Determine the [x, y] coordinate at the center of the cell enclosing the given text.  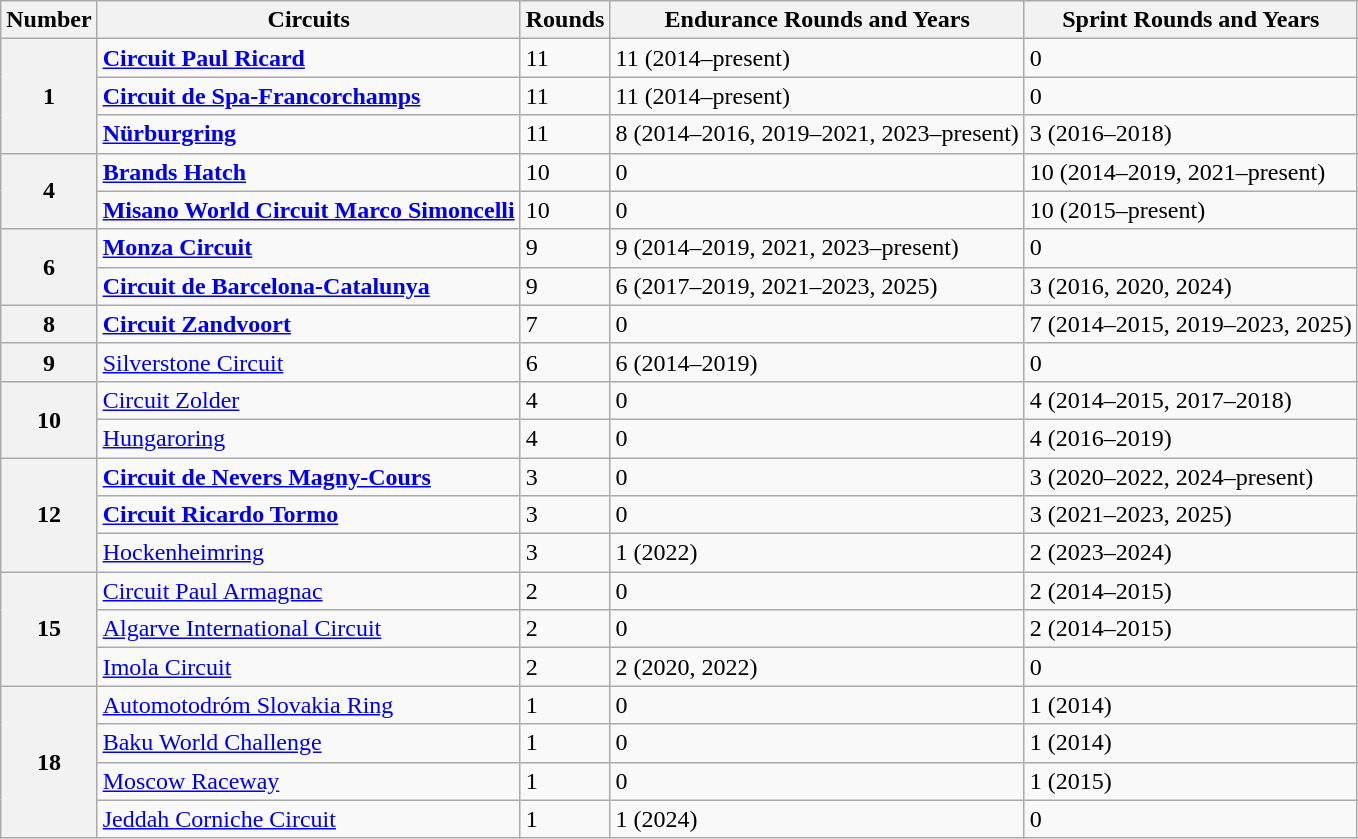
Rounds [565, 20]
7 (2014–2015, 2019–2023, 2025) [1190, 324]
2 (2020, 2022) [817, 667]
Misano World Circuit Marco Simoncelli [308, 210]
3 (2016–2018) [1190, 134]
1 (2015) [1190, 781]
Number [49, 20]
Moscow Raceway [308, 781]
Endurance Rounds and Years [817, 20]
6 (2017–2019, 2021–2023, 2025) [817, 286]
10 (2015–present) [1190, 210]
12 [49, 515]
Circuit Ricardo Tormo [308, 515]
2 (2023–2024) [1190, 553]
4 (2016–2019) [1190, 438]
3 (2021–2023, 2025) [1190, 515]
Circuit de Barcelona-Catalunya [308, 286]
7 [565, 324]
Hockenheimring [308, 553]
Nürburgring [308, 134]
Silverstone Circuit [308, 362]
Circuits [308, 20]
3 (2016, 2020, 2024) [1190, 286]
8 [49, 324]
1 (2024) [817, 819]
Circuit Paul Armagnac [308, 591]
Algarve International Circuit [308, 629]
Sprint Rounds and Years [1190, 20]
1 (2022) [817, 553]
Imola Circuit [308, 667]
Circuit Zolder [308, 400]
15 [49, 629]
10 (2014–2019, 2021–present) [1190, 172]
Hungaroring [308, 438]
Monza Circuit [308, 248]
18 [49, 762]
Brands Hatch [308, 172]
3 (2020–2022, 2024–present) [1190, 477]
Circuit de Spa-Francorchamps [308, 96]
Circuit Paul Ricard [308, 58]
Jeddah Corniche Circuit [308, 819]
Automotodróm Slovakia Ring [308, 705]
9 (2014–2019, 2021, 2023–present) [817, 248]
8 (2014–2016, 2019–2021, 2023–present) [817, 134]
Circuit de Nevers Magny-Cours [308, 477]
Circuit Zandvoort [308, 324]
4 (2014–2015, 2017–2018) [1190, 400]
Baku World Challenge [308, 743]
6 (2014–2019) [817, 362]
